Provide the [x, y] coordinate of the cell's center where the given text is located.  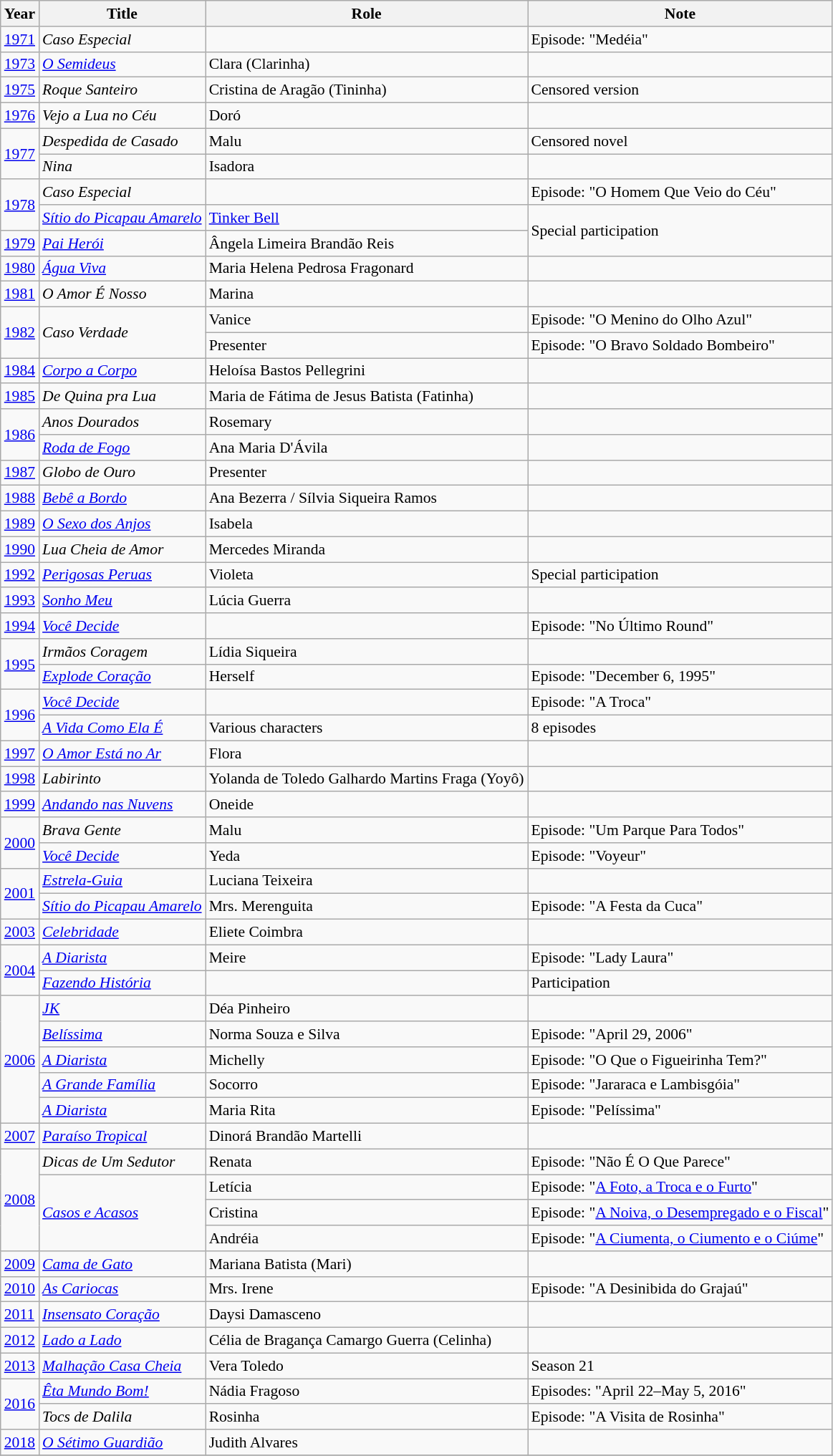
Heloísa Bastos Pellegrini [367, 371]
Michelly [367, 1060]
Episode: "Medéia" [680, 39]
1990 [20, 549]
2001 [20, 894]
De Quina pra Lua [122, 397]
1979 [20, 244]
1996 [20, 715]
Judith Alvares [367, 1442]
Episode: "A Foto, a Troca e o Furto" [680, 1187]
Andando nas Nuvens [122, 805]
Vejo a Lua no Céu [122, 116]
Lado a Lado [122, 1341]
Lídia Siqueira [367, 652]
Mercedes Miranda [367, 549]
2011 [20, 1315]
Episode: "No Último Round" [680, 626]
O Sexo dos Anjos [122, 524]
Yeda [367, 856]
Paraíso Tropical [122, 1137]
Andréia [367, 1238]
Cristina de Aragão (Tininha) [367, 90]
Célia de Bragança Camargo Guerra (Celinha) [367, 1341]
Maria Rita [367, 1111]
Daysi Damasceno [367, 1315]
Sonho Meu [122, 601]
Episode: "O Que o Figueirinha Tem?" [680, 1060]
1971 [20, 39]
Mrs. Irene [367, 1289]
Belíssima [122, 1034]
2003 [20, 932]
2008 [20, 1200]
Perigosas Peruas [122, 575]
Episode: "O Menino do Olho Azul" [680, 320]
1981 [20, 294]
1998 [20, 779]
Episode: "April 29, 2006" [680, 1034]
Doró [367, 116]
Ana Maria D'Ávila [367, 448]
Rosinha [367, 1417]
Labirinto [122, 779]
Caso Verdade [122, 332]
Isabela [367, 524]
Corpo a Corpo [122, 371]
1977 [20, 153]
Episode: "Lady Laura" [680, 958]
Episode: "A Noiva, o Desempregado e o Fiscal" [680, 1213]
2000 [20, 842]
1999 [20, 805]
Oneide [367, 805]
Brava Gente [122, 830]
Ana Bezerra / Sílvia Siqueira Ramos [367, 498]
Nádia Fragoso [367, 1392]
Episode: "A Visita de Rosinha" [680, 1417]
Êta Mundo Bom! [122, 1392]
Nina [122, 167]
8 episodes [680, 728]
Eliete Coimbra [367, 932]
Episode: "Jararaca e Lambisgóia" [680, 1085]
O Semideus [122, 64]
1997 [20, 753]
1992 [20, 575]
Episode: "O Bravo Soldado Bombeiro" [680, 345]
Letícia [367, 1187]
Ângela Limeira Brandão Reis [367, 244]
Episode: "December 6, 1995" [680, 677]
Mrs. Merenguita [367, 907]
O Amor Está no Ar [122, 753]
Estrela-Guia [122, 881]
Clara (Clarinha) [367, 64]
Maria Helena Pedrosa Fragonard [367, 269]
Rosemary [367, 422]
1988 [20, 498]
Norma Souza e Silva [367, 1034]
1986 [20, 434]
1987 [20, 473]
1984 [20, 371]
1993 [20, 601]
Lua Cheia de Amor [122, 549]
2009 [20, 1264]
Episode: "A Troca" [680, 703]
Censored version [680, 90]
Episode: "Voyeur" [680, 856]
Herself [367, 677]
Participation [680, 983]
Episode: "Não É O Que Parece" [680, 1162]
Déa Pinheiro [367, 1009]
Note [680, 14]
As Cariocas [122, 1289]
2004 [20, 970]
1989 [20, 524]
Various characters [367, 728]
1978 [20, 205]
2012 [20, 1341]
1994 [20, 626]
Pai Herói [122, 244]
1982 [20, 332]
Cama de Gato [122, 1264]
2013 [20, 1366]
Luciana Teixeira [367, 881]
Insensato Coração [122, 1315]
2018 [20, 1442]
Tocs de Dalila [122, 1417]
Água Viva [122, 269]
1975 [20, 90]
Episode: "Um Parque Para Todos" [680, 830]
Maria de Fátima de Jesus Batista (Fatinha) [367, 397]
2010 [20, 1289]
Roda de Fogo [122, 448]
Irmãos Coragem [122, 652]
Marina [367, 294]
Dicas de Um Sedutor [122, 1162]
Malhação Casa Cheia [122, 1366]
Violeta [367, 575]
Socorro [367, 1085]
Vanice [367, 320]
Roque Santeiro [122, 90]
Episode: "Pelíssima" [680, 1111]
Censored novel [680, 141]
Vera Toledo [367, 1366]
O Sétimo Guardião [122, 1442]
2007 [20, 1137]
A Grande Família [122, 1085]
Yolanda de Toledo Galhardo Martins Fraga (Yoyô) [367, 779]
Renata [367, 1162]
Anos Dourados [122, 422]
Episode: "A Desinibida do Grajaú" [680, 1289]
Isadora [367, 167]
1985 [20, 397]
Role [367, 14]
O Amor É Nosso [122, 294]
Meire [367, 958]
Mariana Batista (Mari) [367, 1264]
Fazendo História [122, 983]
Season 21 [680, 1366]
Year [20, 14]
1980 [20, 269]
Explode Coração [122, 677]
Cristina [367, 1213]
Episode: "A Festa da Cuca" [680, 907]
Episodes: "April 22–May 5, 2016" [680, 1392]
Episode: "O Homem Que Veio do Céu" [680, 193]
Celebridade [122, 932]
Despedida de Casado [122, 141]
1976 [20, 116]
1973 [20, 64]
Bebê a Bordo [122, 498]
A Vida Como Ela É [122, 728]
Tinker Bell [367, 218]
Episode: "A Ciumenta, o Ciumento e o Ciúme" [680, 1238]
2006 [20, 1060]
Casos e Acasos [122, 1213]
Lúcia Guerra [367, 601]
Title [122, 14]
2016 [20, 1404]
Flora [367, 753]
JK [122, 1009]
Dinorá Brandão Martelli [367, 1137]
1995 [20, 665]
Globo de Ouro [122, 473]
